Pinpoint the cell where the given text exists, returning its (X, Y) midpoint coordinate. 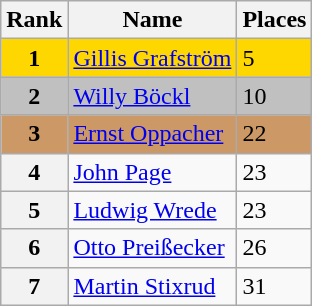
Otto Preißecker (152, 248)
10 (274, 96)
Ludwig Wrede (152, 210)
Ernst Oppacher (152, 134)
22 (274, 134)
4 (34, 172)
7 (34, 286)
Rank (34, 20)
6 (34, 248)
John Page (152, 172)
Places (274, 20)
26 (274, 248)
Martin Stixrud (152, 286)
2 (34, 96)
Gillis Grafström (152, 58)
31 (274, 286)
Willy Böckl (152, 96)
1 (34, 58)
3 (34, 134)
Name (152, 20)
